For the text-containing cell, return its midpoint in (X, Y) coordinate format. 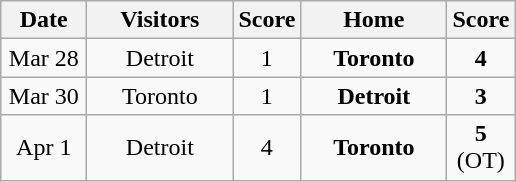
Home (374, 20)
3 (481, 96)
Apr 1 (44, 148)
Date (44, 20)
Mar 30 (44, 96)
5 (OT) (481, 148)
Mar 28 (44, 58)
Visitors (160, 20)
